Provide the [X, Y] coordinate of the cell's center where the given text is located.  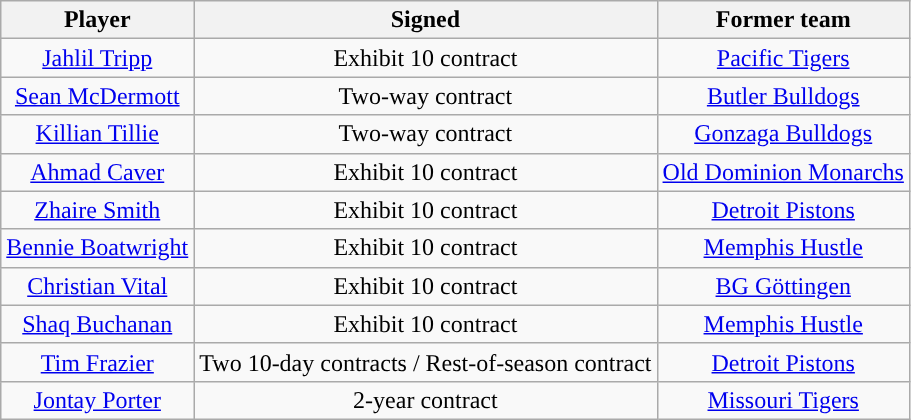
Missouri Tigers [783, 400]
Jahlil Tripp [98, 58]
Tim Frazier [98, 362]
Jontay Porter [98, 400]
Killian Tillie [98, 134]
Bennie Boatwright [98, 248]
Gonzaga Bulldogs [783, 134]
Ahmad Caver [98, 172]
Signed [426, 20]
2-year contract [426, 400]
Former team [783, 20]
Pacific Tigers [783, 58]
Old Dominion Monarchs [783, 172]
BG Göttingen [783, 286]
Two 10-day contracts / Rest-of-season contract [426, 362]
Zhaire Smith [98, 210]
Shaq Buchanan [98, 324]
Butler Bulldogs [783, 96]
Sean McDermott [98, 96]
Christian Vital [98, 286]
Player [98, 20]
